Search for the cell housing the specified text and yield its [X, Y] center coordinate. 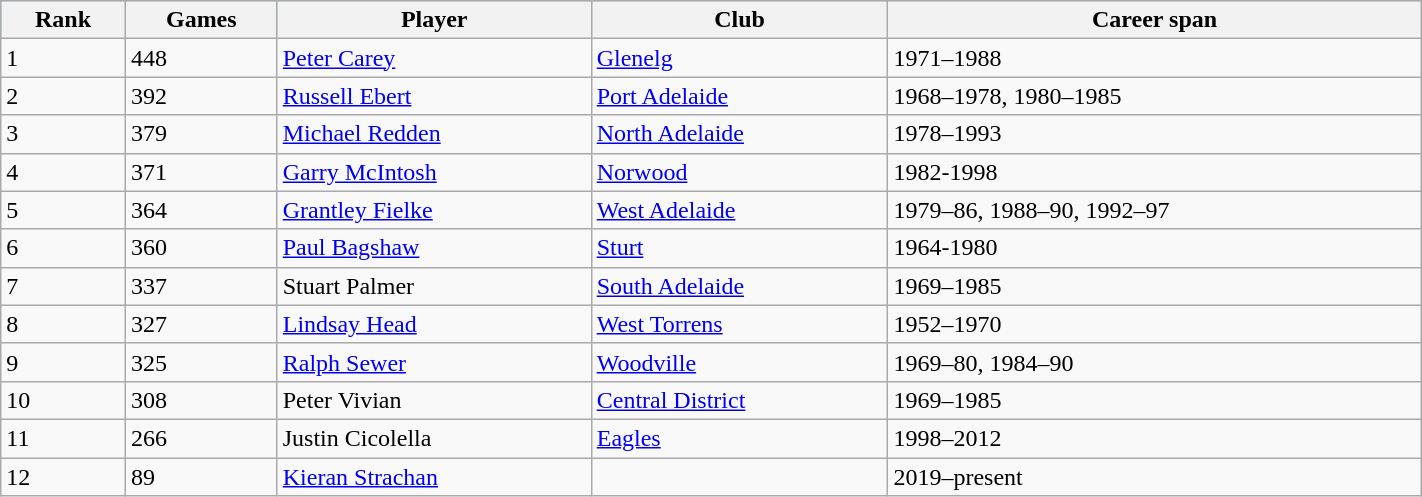
West Adelaide [740, 210]
371 [201, 172]
379 [201, 134]
327 [201, 324]
1971–1988 [1154, 58]
Glenelg [740, 58]
5 [64, 210]
360 [201, 248]
Paul Bagshaw [434, 248]
1979–86, 1988–90, 1992–97 [1154, 210]
266 [201, 438]
1964-1980 [1154, 248]
Stuart Palmer [434, 286]
1952–1970 [1154, 324]
8 [64, 324]
Garry McIntosh [434, 172]
1978–1993 [1154, 134]
Peter Vivian [434, 400]
South Adelaide [740, 286]
337 [201, 286]
2019–present [1154, 477]
Michael Redden [434, 134]
11 [64, 438]
89 [201, 477]
1969–80, 1984–90 [1154, 362]
Club [740, 20]
Games [201, 20]
1998–2012 [1154, 438]
Grantley Fielke [434, 210]
Lindsay Head [434, 324]
1982-1998 [1154, 172]
North Adelaide [740, 134]
Ralph Sewer [434, 362]
7 [64, 286]
West Torrens [740, 324]
12 [64, 477]
Central District [740, 400]
Woodville [740, 362]
364 [201, 210]
448 [201, 58]
Sturt [740, 248]
Career span [1154, 20]
6 [64, 248]
308 [201, 400]
Kieran Strachan [434, 477]
Rank [64, 20]
Peter Carey [434, 58]
Justin Cicolella [434, 438]
Eagles [740, 438]
392 [201, 96]
4 [64, 172]
Player [434, 20]
1968–1978, 1980–1985 [1154, 96]
325 [201, 362]
3 [64, 134]
10 [64, 400]
2 [64, 96]
1 [64, 58]
Port Adelaide [740, 96]
Russell Ebert [434, 96]
Norwood [740, 172]
9 [64, 362]
